Locate the cell with the specified text and output its (x, y) center coordinate. 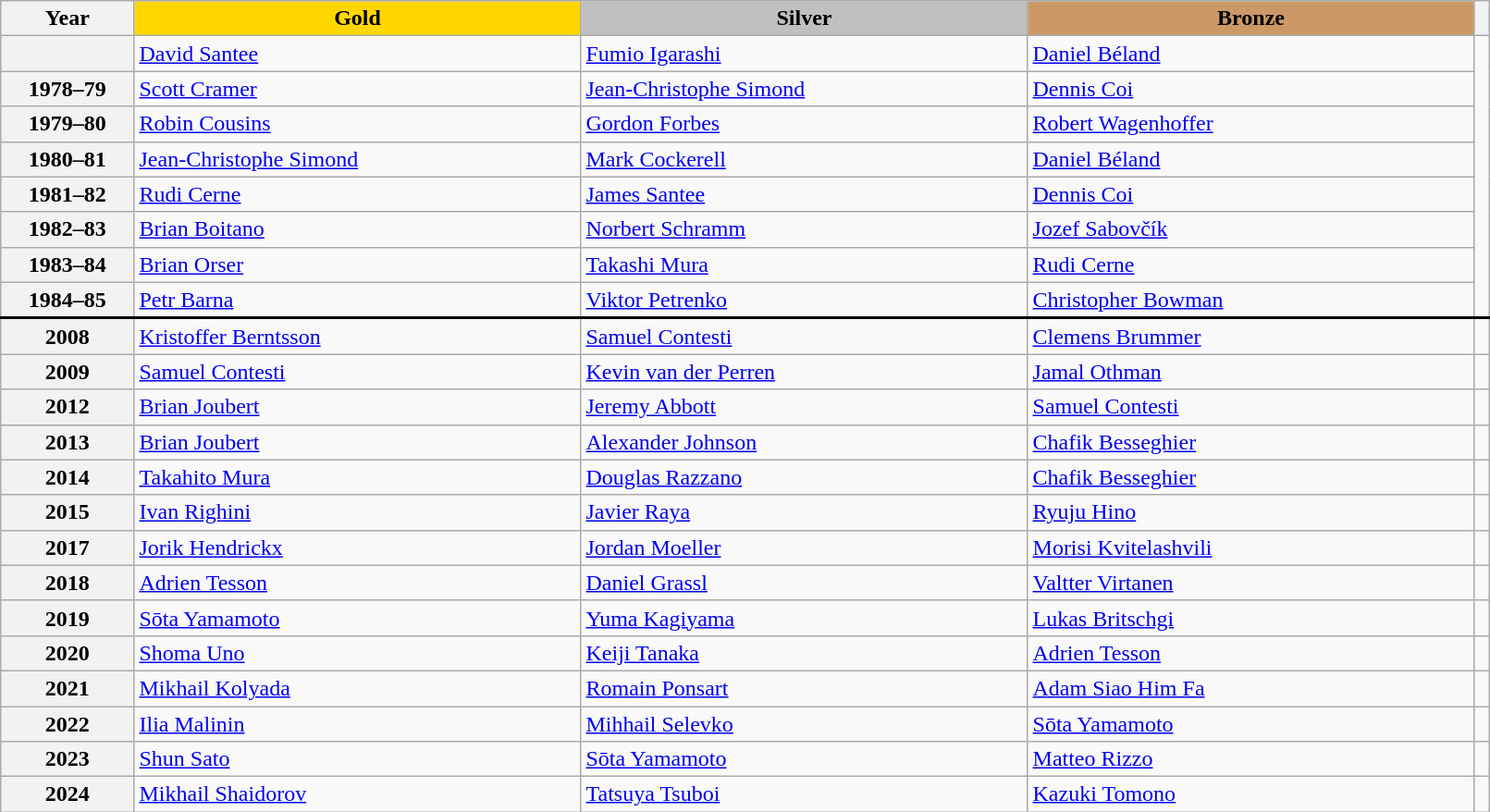
2014 (68, 477)
2015 (68, 512)
Ivan Righini (357, 512)
2018 (68, 583)
2009 (68, 372)
Shoma Uno (357, 653)
2021 (68, 688)
1980–81 (68, 159)
David Santee (357, 54)
Jamal Othman (1250, 372)
1981–82 (68, 194)
Mikhail Kolyada (357, 688)
1984–85 (68, 300)
Valtter Virtanen (1250, 583)
2020 (68, 653)
Tatsuya Tsuboi (805, 794)
Morisi Kvitelashvili (1250, 547)
Gold (357, 18)
Petr Barna (357, 300)
Clemens Brummer (1250, 337)
1983–84 (68, 265)
Yuma Kagiyama (805, 618)
2017 (68, 547)
Ryuju Hino (1250, 512)
Scott Cramer (357, 89)
Daniel Grassl (805, 583)
2019 (68, 618)
Christopher Bowman (1250, 300)
Matteo Rizzo (1250, 759)
Alexander Johnson (805, 442)
Kazuki Tomono (1250, 794)
Mikhail Shaidorov (357, 794)
Silver (805, 18)
Jordan Moeller (805, 547)
1978–79 (68, 89)
Norbert Schramm (805, 229)
2008 (68, 337)
Robert Wagenhoffer (1250, 124)
Takahito Mura (357, 477)
Keiji Tanaka (805, 653)
James Santee (805, 194)
2012 (68, 407)
Adam Siao Him Fa (1250, 688)
Bronze (1250, 18)
2024 (68, 794)
2022 (68, 724)
2013 (68, 442)
Kevin van der Perren (805, 372)
Takashi Mura (805, 265)
Javier Raya (805, 512)
Lukas Britschgi (1250, 618)
Jorik Hendrickx (357, 547)
1979–80 (68, 124)
1982–83 (68, 229)
Douglas Razzano (805, 477)
Fumio Igarashi (805, 54)
Brian Boitano (357, 229)
Gordon Forbes (805, 124)
Romain Ponsart (805, 688)
Mark Cockerell (805, 159)
Kristoffer Berntsson (357, 337)
Robin Cousins (357, 124)
2023 (68, 759)
Year (68, 18)
Ilia Malinin (357, 724)
Jozef Sabovčík (1250, 229)
Mihhail Selevko (805, 724)
Viktor Petrenko (805, 300)
Shun Sato (357, 759)
Jeremy Abbott (805, 407)
Brian Orser (357, 265)
